Capture the cell that displays the provided text and extract its (x, y) central coordinate. 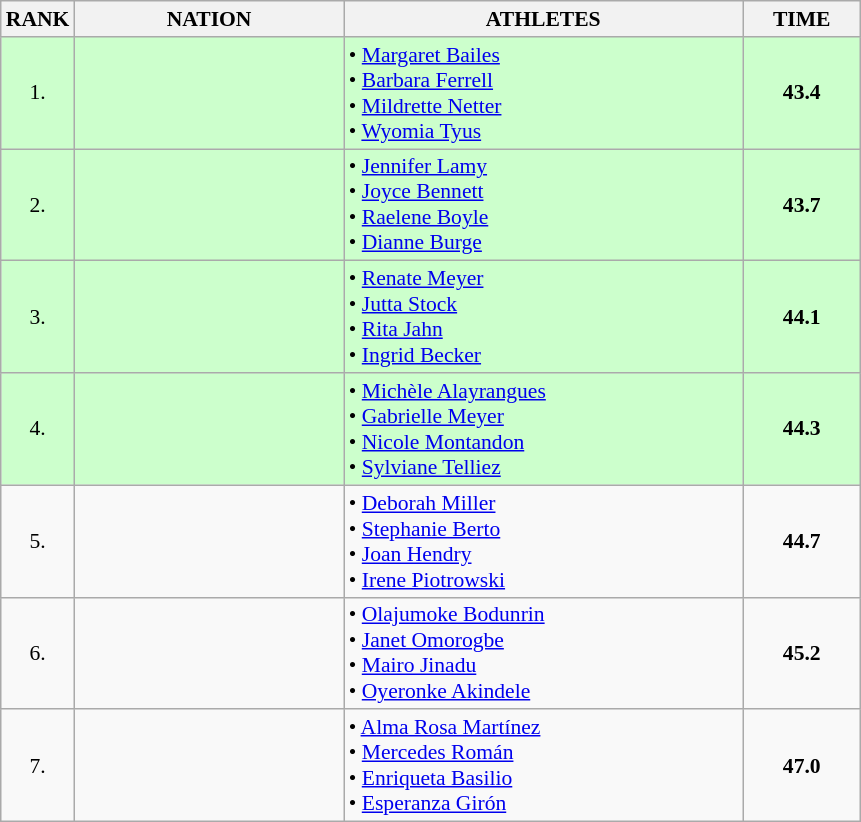
3. (38, 317)
1. (38, 93)
6. (38, 653)
RANK (38, 19)
44.3 (802, 429)
43.4 (802, 93)
• Michèle Alayrangues• Gabrielle Meyer• Nicole Montandon• Sylviane Telliez (544, 429)
45.2 (802, 653)
ATHLETES (544, 19)
• Deborah Miller• Stephanie Berto• Joan Hendry• Irene Piotrowski (544, 541)
NATION (208, 19)
• Margaret Bailes• Barbara Ferrell• Mildrette Netter• Wyomia Tyus (544, 93)
7. (38, 766)
• Olajumoke Bodunrin• Janet Omorogbe• Mairo Jinadu• Oyeronke Akindele (544, 653)
TIME (802, 19)
44.7 (802, 541)
47.0 (802, 766)
5. (38, 541)
43.7 (802, 205)
• Jennifer Lamy• Joyce Bennett• Raelene Boyle• Dianne Burge (544, 205)
44.1 (802, 317)
• Alma Rosa Martínez• Mercedes Román• Enriqueta Basilio• Esperanza Girón (544, 766)
2. (38, 205)
• Renate Meyer• Jutta Stock• Rita Jahn• Ingrid Becker (544, 317)
4. (38, 429)
